Return (X, Y) of the center of cell containing provided text 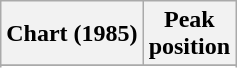
Chart (1985) (72, 34)
Peakposition (189, 34)
